Provide the [x, y] coordinate of the cell's center where the given text is located.  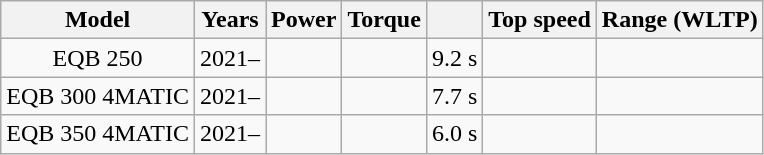
Top speed [540, 20]
Torque [384, 20]
Model [98, 20]
Range (WLTP) [680, 20]
EQB 350 4MATIC [98, 134]
EQB 300 4MATIC [98, 96]
Power [304, 20]
9.2 s [454, 58]
EQB 250 [98, 58]
6.0 s [454, 134]
7.7 s [454, 96]
Years [230, 20]
